Detect which cell encompasses the target text, then output its [X, Y] center coordinate. 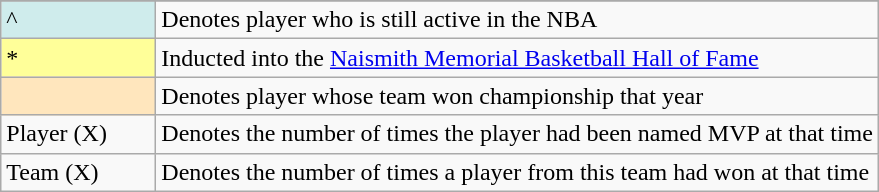
Team (X) [78, 172]
Inducted into the Naismith Memorial Basketball Hall of Fame [518, 58]
Player (X) [78, 134]
* [78, 58]
Denotes the number of times the player had been named MVP at that time [518, 134]
Denotes player who is still active in the NBA [518, 20]
Denotes the number of times a player from this team had won at that time [518, 172]
^ [78, 20]
Denotes player whose team won championship that year [518, 96]
